Extract the (x, y) coordinate from the center of the cell holding the provided text.  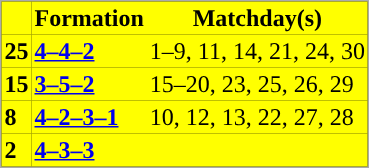
Matchday(s) (258, 18)
Formation (90, 18)
4–3–3 (90, 150)
15–20, 23, 25, 26, 29 (258, 84)
1–9, 11, 14, 21, 24, 30 (258, 50)
3–5–2 (90, 84)
8 (17, 116)
15 (17, 84)
10, 12, 13, 22, 27, 28 (258, 116)
25 (17, 50)
4–2–3–1 (90, 116)
2 (17, 150)
4–4–2 (90, 50)
